Provide the [X, Y] coordinate of the cell's center where the given text is located.  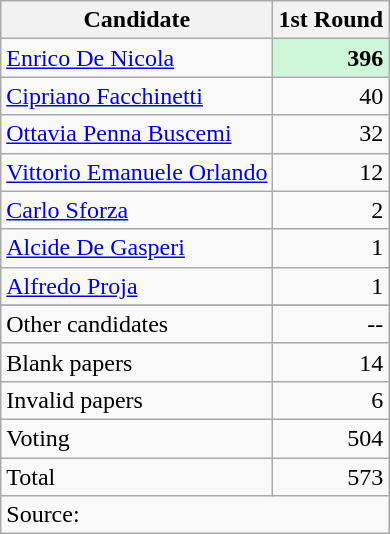
Carlo Sforza [137, 210]
Ottavia Penna Buscemi [137, 134]
Alcide De Gasperi [137, 248]
12 [331, 172]
Voting [137, 438]
Vittorio Emanuele Orlando [137, 172]
Cipriano Facchinetti [137, 96]
Enrico De Nicola [137, 58]
6 [331, 400]
Candidate [137, 20]
Total [137, 477]
396 [331, 58]
Other candidates [137, 324]
573 [331, 477]
32 [331, 134]
1st Round [331, 20]
Alfredo Proja [137, 286]
Invalid papers [137, 400]
Blank papers [137, 362]
14 [331, 362]
-- [331, 324]
40 [331, 96]
2 [331, 210]
Source: [195, 515]
504 [331, 438]
